Identify which cell holds the provided text, then report its (X, Y) central coordinate. 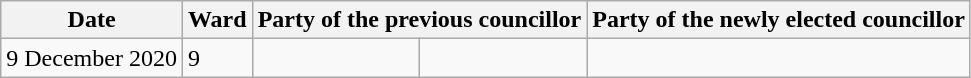
Party of the newly elected councillor (779, 20)
Date (92, 20)
9 December 2020 (92, 58)
Party of the previous councillor (420, 20)
Ward (217, 20)
9 (217, 58)
